For the text-containing cell, return its midpoint in [x, y] coordinate format. 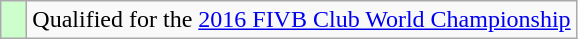
Qualified for the 2016 FIVB Club World Championship [302, 20]
